Return the [X, Y] coordinate for the center point of the cell that contains the specified text.  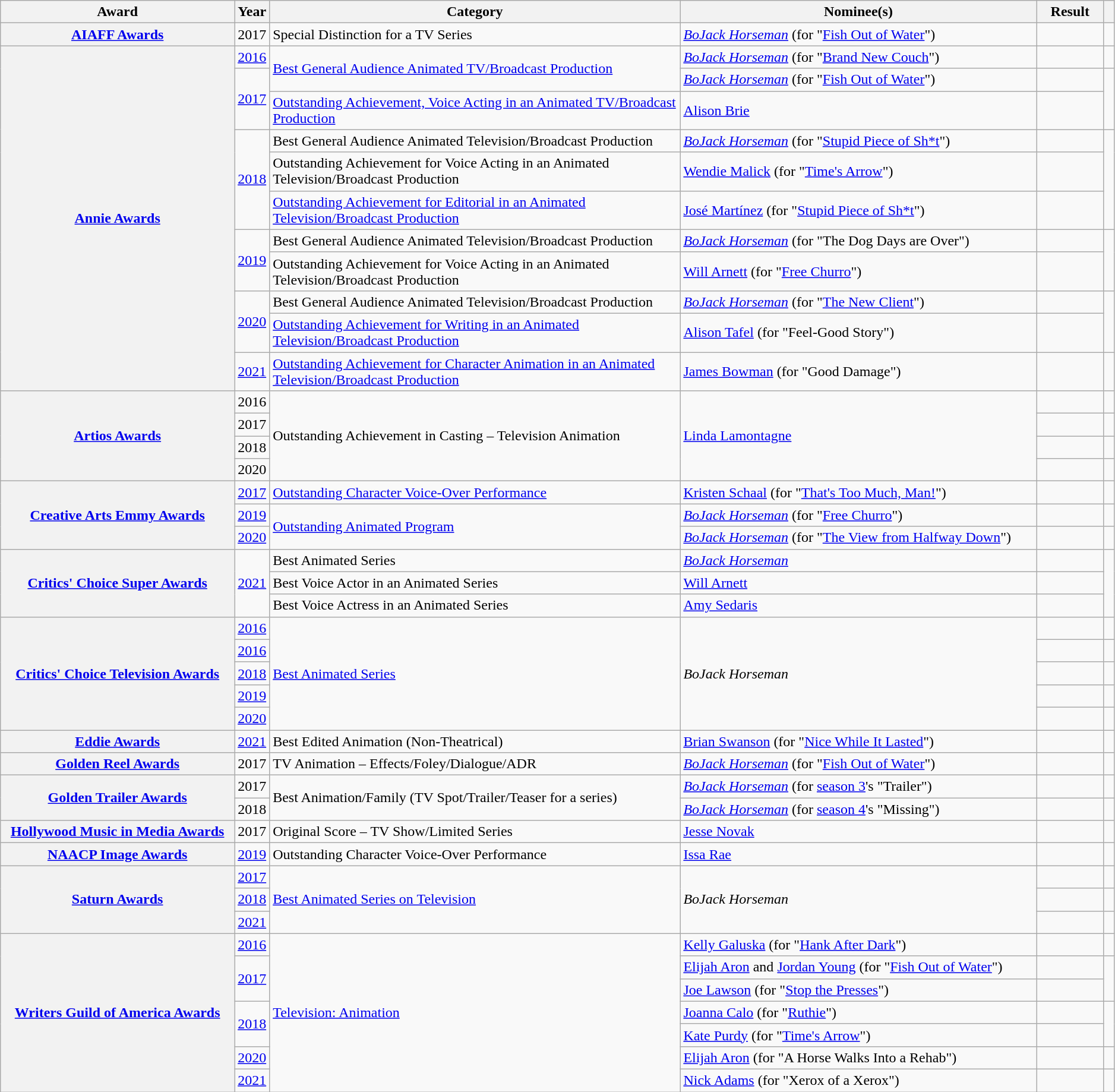
Golden Trailer Awards [118, 798]
Best Animated Series on Television [475, 900]
Kelly Galuska (for "Hank After Dark") [858, 945]
James Bowman (for "Good Damage") [858, 371]
Golden Reel Awards [118, 764]
Eddie Awards [118, 741]
Outstanding Achievement for Editorial in an Animated Television/Broadcast Production [475, 210]
BoJack Horseman (for "The Dog Days are Over") [858, 241]
Creative Arts Emmy Awards [118, 515]
Hollywood Music in Media Awards [118, 832]
BoJack Horseman (for "The New Client") [858, 302]
Alison Brie [858, 111]
Wendie Malick (for "Time's Arrow") [858, 171]
Result [1070, 12]
Writers Guild of America Awards [118, 1012]
Joanna Calo (for "Ruthie") [858, 1012]
Outstanding Achievement in Casting – Television Animation [475, 436]
Best Animation/Family (TV Spot/Trailer/Teaser for a series) [475, 798]
Television: Animation [475, 1012]
Critics' Choice Super Awards [118, 583]
Will Arnett [858, 583]
Elijah Aron (for "A Horse Walks Into a Rehab") [858, 1058]
AIAFF Awards [118, 34]
Outstanding Achievement for Character Animation in an Animated Television/Broadcast Production [475, 371]
Best Voice Actor in an Animated Series [475, 583]
NAACP Image Awards [118, 854]
Nick Adams (for "Xerox of a Xerox") [858, 1080]
Alison Tafel (for "Feel-Good Story") [858, 333]
Category [475, 12]
BoJack Horseman (for season 3's "Trailer") [858, 787]
TV Animation – Effects/Foley/Dialogue/ADR [475, 764]
Year [252, 12]
Saturn Awards [118, 900]
Outstanding Achievement, Voice Acting in an Animated TV/Broadcast Production [475, 111]
Elijah Aron and Jordan Young (for "Fish Out of Water") [858, 967]
Award [118, 12]
Best General Audience Animated TV/Broadcast Production [475, 68]
José Martínez (for "Stupid Piece of Sh*t") [858, 210]
Kristen Schaal (for "That's Too Much, Man!") [858, 493]
BoJack Horseman (for season 4's "Missing") [858, 809]
BoJack Horseman (for "Free Churro") [858, 515]
Special Distinction for a TV Series [475, 34]
Outstanding Achievement for Writing in an Animated Television/Broadcast Production [475, 333]
Brian Swanson (for "Nice While It Lasted") [858, 741]
BoJack Horseman (for "Brand New Couch") [858, 57]
Annie Awards [118, 219]
Outstanding Animated Program [475, 526]
Joe Lawson (for "Stop the Presses") [858, 990]
Linda Lamontagne [858, 436]
Issa Rae [858, 854]
Original Score – TV Show/Limited Series [475, 832]
Kate Purdy (for "Time's Arrow") [858, 1035]
Best Edited Animation (Non-Theatrical) [475, 741]
BoJack Horseman (for "The View from Halfway Down") [858, 538]
Jesse Novak [858, 832]
Best Voice Actress in an Animated Series [475, 605]
Artios Awards [118, 436]
Nominee(s) [858, 12]
BoJack Horseman (for "Stupid Piece of Sh*t") [858, 141]
Critics' Choice Television Awards [118, 673]
Will Arnett (for "Free Churro") [858, 271]
Amy Sedaris [858, 605]
